Extract the (x, y) coordinate from the center of the cell holding the provided text.  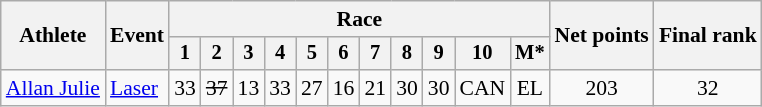
5 (312, 54)
Race (359, 19)
37 (217, 88)
Athlete (53, 36)
Allan Julie (53, 88)
M* (530, 54)
203 (602, 88)
10 (482, 54)
21 (375, 88)
32 (708, 88)
3 (249, 54)
Net points (602, 36)
EL (530, 88)
16 (344, 88)
8 (407, 54)
1 (185, 54)
2 (217, 54)
Laser (137, 88)
7 (375, 54)
13 (249, 88)
6 (344, 54)
Event (137, 36)
4 (280, 54)
27 (312, 88)
CAN (482, 88)
Final rank (708, 36)
9 (439, 54)
